For the text-containing cell, return its midpoint in [X, Y] coordinate format. 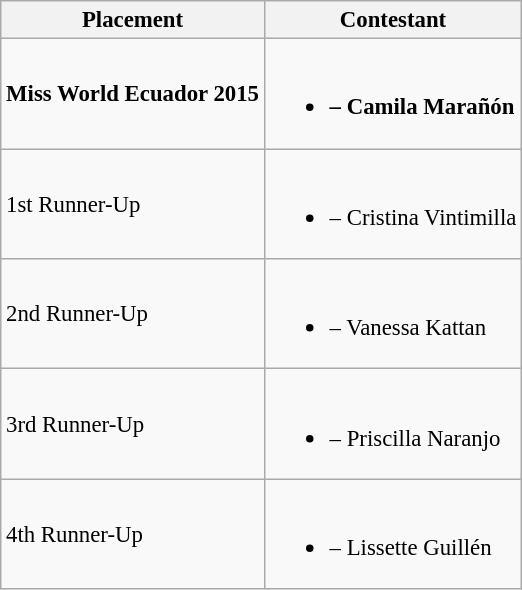
2nd Runner-Up [133, 314]
– Lissette Guillén [392, 534]
– Camila Marañón [392, 94]
– Vanessa Kattan [392, 314]
Miss World Ecuador 2015 [133, 94]
– Priscilla Naranjo [392, 424]
Placement [133, 20]
1st Runner-Up [133, 204]
3rd Runner-Up [133, 424]
– Cristina Vintimilla [392, 204]
Contestant [392, 20]
4th Runner-Up [133, 534]
